Locate the cell with the specified text and output its (x, y) center coordinate. 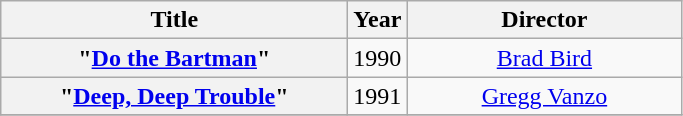
Director (544, 20)
"Do the Bartman" (174, 58)
1991 (378, 96)
Year (378, 20)
Title (174, 20)
"Deep, Deep Trouble" (174, 96)
Brad Bird (544, 58)
Gregg Vanzo (544, 96)
1990 (378, 58)
